Determine the [X, Y] coordinate at the center of the cell enclosing the given text.  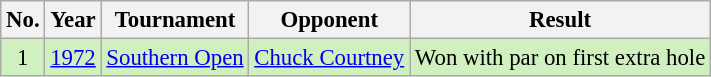
Tournament [175, 20]
Opponent [330, 20]
1 [23, 58]
Year [73, 20]
1972 [73, 58]
Southern Open [175, 58]
Chuck Courtney [330, 58]
Won with par on first extra hole [560, 58]
No. [23, 20]
Result [560, 20]
